For the text-containing cell, return its midpoint in (X, Y) coordinate format. 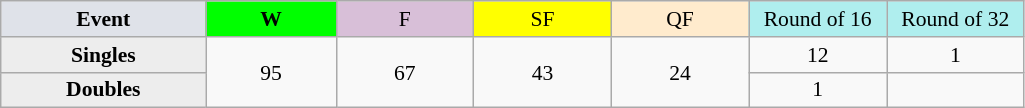
12 (818, 55)
24 (680, 72)
Singles (104, 55)
SF (543, 19)
Doubles (104, 90)
F (405, 19)
Event (104, 19)
95 (271, 72)
QF (680, 19)
Round of 32 (955, 19)
43 (543, 72)
Round of 16 (818, 19)
W (271, 19)
67 (405, 72)
